Scan for the cell matching the given text and deliver its (X, Y) coordinate at center. 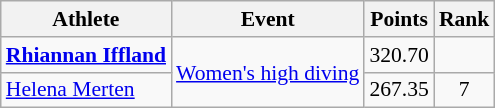
Points (398, 19)
320.70 (398, 55)
Event (268, 19)
Women's high diving (268, 72)
267.35 (398, 90)
Rhiannan Iffland (86, 55)
Helena Merten (86, 90)
7 (464, 90)
Rank (464, 19)
Athlete (86, 19)
